Return [x, y] of the center of cell containing provided text 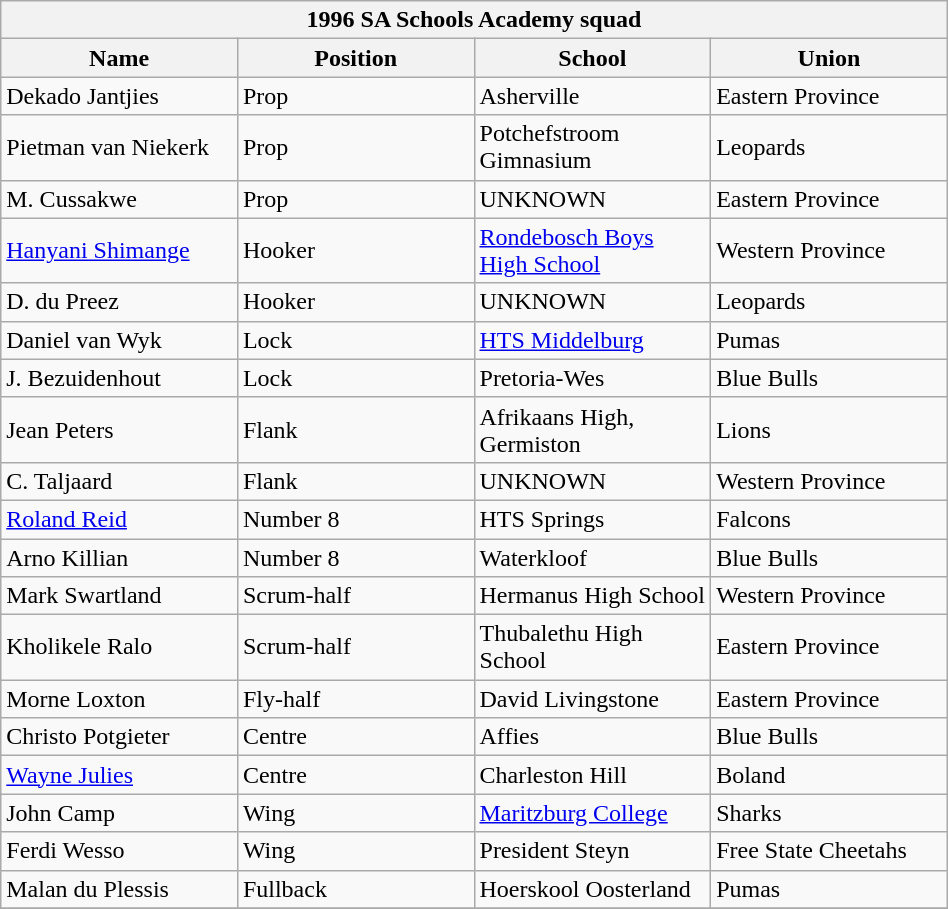
Boland [830, 775]
David Livingstone [592, 699]
Mark Swartland [120, 596]
HTS Springs [592, 519]
Arno Killian [120, 557]
Maritzburg College [592, 813]
Hoerskool Oosterland [592, 889]
M. Cussakwe [120, 199]
Wayne Julies [120, 775]
Waterkloof [592, 557]
Hermanus High School [592, 596]
Position [356, 58]
Dekado Jantjies [120, 96]
Name [120, 58]
Fly-half [356, 699]
Kholikele Ralo [120, 648]
Rondebosch Boys High School [592, 250]
D. du Preez [120, 302]
Fullback [356, 889]
Morne Loxton [120, 699]
School [592, 58]
Thubalethu High School [592, 648]
President Steyn [592, 851]
J. Bezuidenhout [120, 378]
Union [830, 58]
Jean Peters [120, 430]
Potchefstroom Gimnasium [592, 148]
John Camp [120, 813]
Afrikaans High, Germiston [592, 430]
Asherville [592, 96]
Affies [592, 737]
1996 SA Schools Academy squad [474, 20]
Malan du Plessis [120, 889]
C. Taljaard [120, 481]
Pretoria-Wes [592, 378]
Sharks [830, 813]
Falcons [830, 519]
Lions [830, 430]
Ferdi Wesso [120, 851]
HTS Middelburg [592, 340]
Roland Reid [120, 519]
Pietman van Niekerk [120, 148]
Christo Potgieter [120, 737]
Hanyani Shimange [120, 250]
Charleston Hill [592, 775]
Free State Cheetahs [830, 851]
Daniel van Wyk [120, 340]
